Return the (x, y) coordinate for the center point of the cell that contains the specified text.  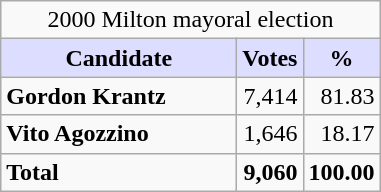
18.17 (342, 134)
% (342, 58)
9,060 (270, 172)
1,646 (270, 134)
81.83 (342, 96)
7,414 (270, 96)
2000 Milton mayoral election (190, 20)
Vito Agozzino (119, 134)
Candidate (119, 58)
Votes (270, 58)
Total (119, 172)
100.00 (342, 172)
Gordon Krantz (119, 96)
